Capture the cell that displays the provided text and extract its (X, Y) central coordinate. 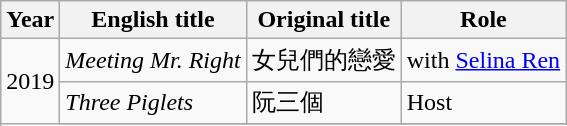
Host (483, 102)
Meeting Mr. Right (153, 60)
Three Piglets (153, 102)
女兒們的戀愛 (324, 60)
English title (153, 20)
阮三個 (324, 102)
Original title (324, 20)
Role (483, 20)
2019 (30, 82)
with Selina Ren (483, 60)
Year (30, 20)
